Scan for the cell matching the given text and deliver its (X, Y) coordinate at center. 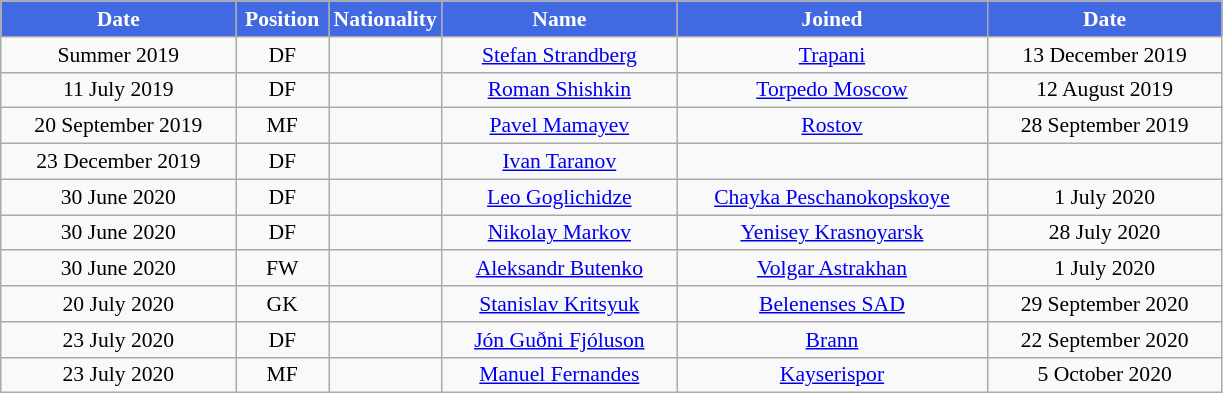
GK (282, 304)
Jón Guðni Fjóluson (560, 340)
Roman Shishkin (560, 90)
Rostov (832, 126)
Stanislav Kritsyuk (560, 304)
20 September 2019 (118, 126)
28 September 2019 (1104, 126)
28 July 2020 (1104, 233)
Volgar Astrakhan (832, 269)
Kayserispor (832, 375)
Trapani (832, 55)
5 October 2020 (1104, 375)
Summer 2019 (118, 55)
Stefan Strandberg (560, 55)
Chayka Peschanokopskoye (832, 197)
22 September 2020 (1104, 340)
20 July 2020 (118, 304)
Yenisey Krasnoyarsk (832, 233)
Name (560, 19)
Manuel Fernandes (560, 375)
Nikolay Markov (560, 233)
Ivan Taranov (560, 162)
11 July 2019 (118, 90)
Joined (832, 19)
Brann (832, 340)
13 December 2019 (1104, 55)
29 September 2020 (1104, 304)
12 August 2019 (1104, 90)
Belenenses SAD (832, 304)
23 December 2019 (118, 162)
Leo Goglichidze (560, 197)
FW (282, 269)
Aleksandr Butenko (560, 269)
Torpedo Moscow (832, 90)
Nationality (384, 19)
Position (282, 19)
Pavel Mamayev (560, 126)
